Provide the (X, Y) coordinate of the cell's center where the given text is located.  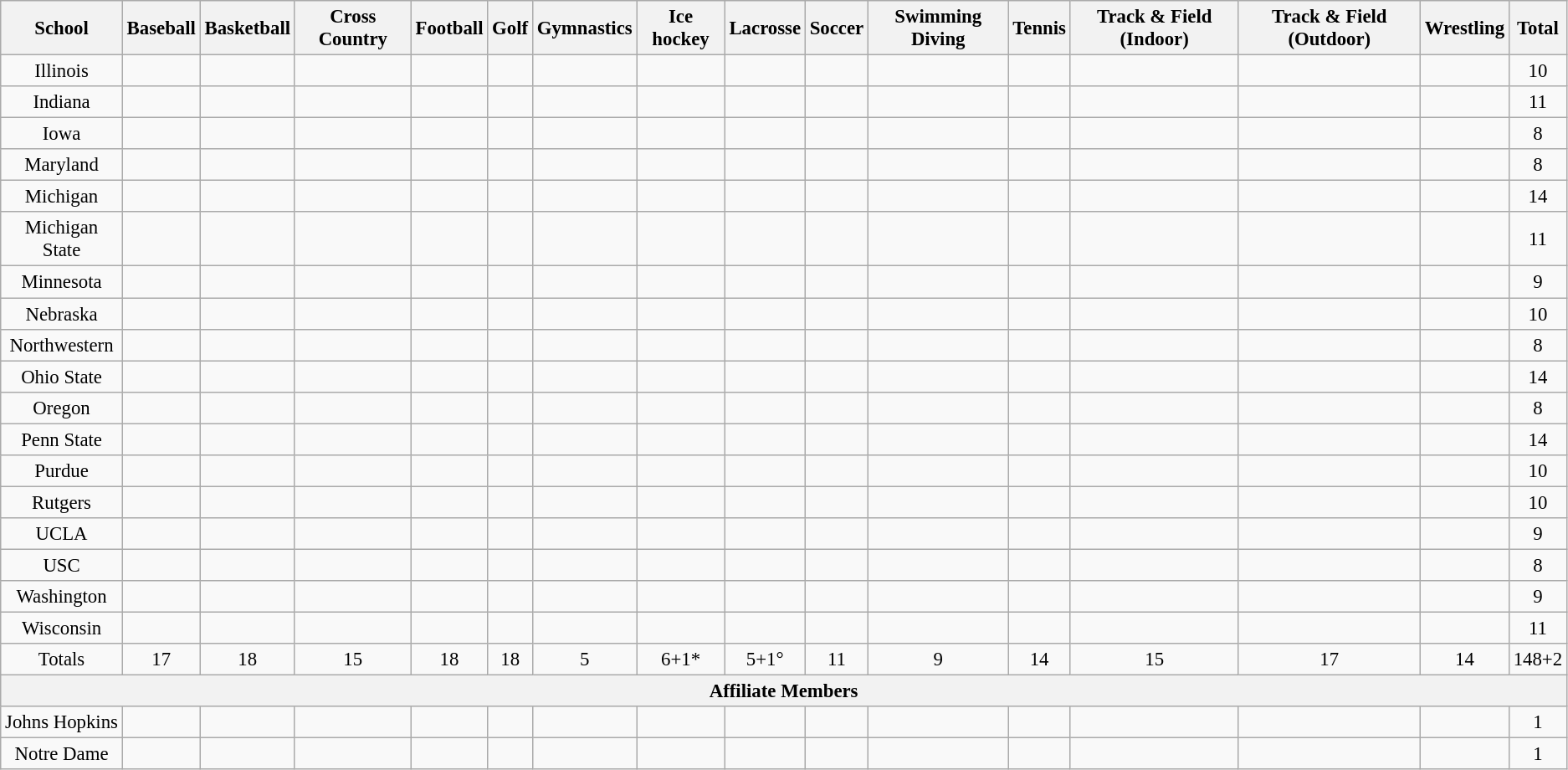
5 (584, 660)
Rutgers (62, 502)
Track & Field (Outdoor) (1329, 28)
Ice hockey (681, 28)
Ohio State (62, 377)
Baseball (161, 28)
Football (449, 28)
Tennis (1039, 28)
Wisconsin (62, 629)
148+2 (1538, 660)
Oregon (62, 408)
Washington (62, 597)
Golf (510, 28)
Totals (62, 660)
School (62, 28)
Affiliate Members (784, 691)
Lacrosse (765, 28)
Total (1538, 28)
Penn State (62, 439)
USC (62, 565)
Northwestern (62, 345)
Michigan (62, 197)
Purdue (62, 471)
Michigan State (62, 239)
Basketball (248, 28)
Notre Dame (62, 754)
Iowa (62, 134)
Track & Field (Indoor) (1155, 28)
Gymnastics (584, 28)
Indiana (62, 102)
Illinois (62, 71)
Nebraska (62, 314)
6+1* (681, 660)
Cross Country (353, 28)
5+1° (765, 660)
UCLA (62, 534)
Soccer (837, 28)
Minnesota (62, 282)
Johns Hopkins (62, 722)
Maryland (62, 165)
Wrestling (1464, 28)
Swimming Diving (937, 28)
